Capture the cell that displays the provided text and extract its [X, Y] central coordinate. 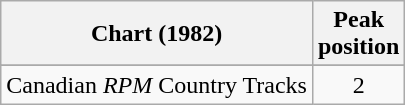
Chart (1982) [157, 34]
Peakposition [358, 34]
Canadian RPM Country Tracks [157, 85]
2 [358, 85]
